Return (X, Y) of the center of cell containing provided text 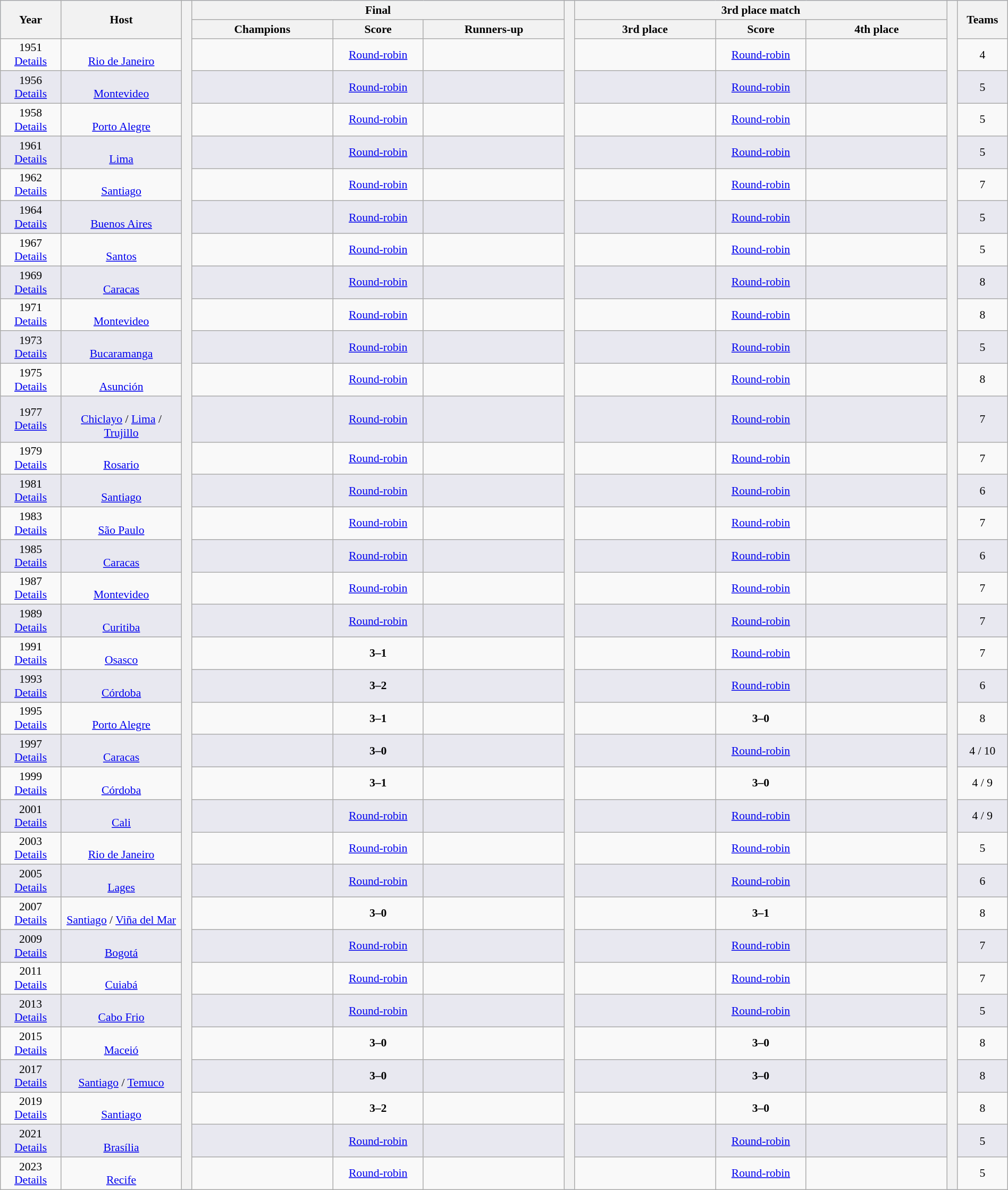
1999Details (31, 784)
Maceió (121, 1043)
Asunción (121, 380)
Runners-up (493, 29)
1987Details (31, 588)
2013Details (31, 1011)
1977Details (31, 419)
Year (31, 19)
1985Details (31, 556)
Bucaramanga (121, 348)
Cuiabá (121, 978)
1979Details (31, 458)
Rosario (121, 458)
2017Details (31, 1076)
2019Details (31, 1108)
Chiclayo / Lima / Trujillo (121, 419)
1997Details (31, 751)
1951Details (31, 54)
Brasília (121, 1141)
2011Details (31, 978)
Lages (121, 881)
Osasco (121, 653)
1981Details (31, 491)
1991Details (31, 653)
1967Details (31, 250)
2021Details (31, 1141)
1993Details (31, 686)
3rd place match (761, 10)
1973Details (31, 348)
Buenos Aires (121, 217)
1975Details (31, 380)
1983Details (31, 523)
4 / 10 (982, 751)
Final (379, 10)
Curitiba (121, 621)
2009Details (31, 945)
1971Details (31, 315)
São Paulo (121, 523)
Lima (121, 152)
Champions (263, 29)
Cali (121, 816)
1958Details (31, 120)
Bogotá (121, 945)
1956Details (31, 87)
2023Details (31, 1173)
Teams (982, 19)
Cabo Frio (121, 1011)
3rd place (645, 29)
1995Details (31, 718)
1964Details (31, 217)
2007Details (31, 914)
Recife (121, 1173)
1962Details (31, 185)
2003Details (31, 849)
4 (982, 54)
1969Details (31, 282)
2015Details (31, 1043)
4th place (876, 29)
1989Details (31, 621)
Santiago / Temuco (121, 1076)
Host (121, 19)
Santos (121, 250)
2001Details (31, 816)
Santiago / Viña del Mar (121, 914)
2005Details (31, 881)
1961Details (31, 152)
